Return (x, y) of the center of cell containing provided text 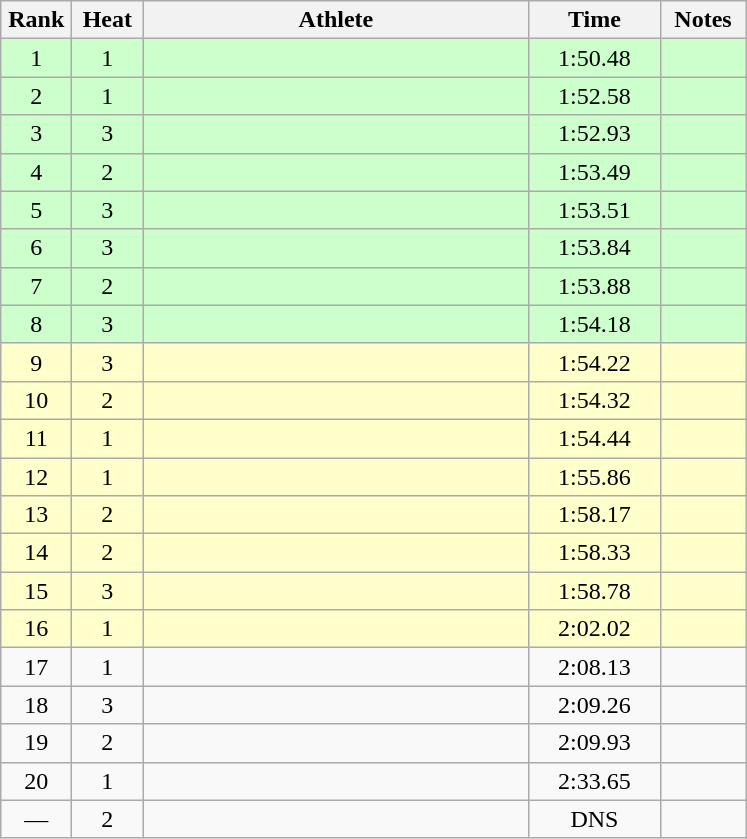
17 (36, 667)
1:52.93 (594, 134)
18 (36, 705)
16 (36, 629)
1:53.51 (594, 210)
1:53.49 (594, 172)
4 (36, 172)
1:55.86 (594, 477)
1:53.84 (594, 248)
2:33.65 (594, 781)
2:09.93 (594, 743)
2:08.13 (594, 667)
7 (36, 286)
1:54.32 (594, 400)
13 (36, 515)
1:54.22 (594, 362)
20 (36, 781)
10 (36, 400)
1:58.78 (594, 591)
1:50.48 (594, 58)
19 (36, 743)
8 (36, 324)
12 (36, 477)
11 (36, 438)
Rank (36, 20)
2:02.02 (594, 629)
5 (36, 210)
1:54.44 (594, 438)
1:58.17 (594, 515)
6 (36, 248)
1:54.18 (594, 324)
1:52.58 (594, 96)
Heat (108, 20)
1:58.33 (594, 553)
15 (36, 591)
— (36, 819)
Notes (703, 20)
DNS (594, 819)
14 (36, 553)
9 (36, 362)
2:09.26 (594, 705)
1:53.88 (594, 286)
Athlete (336, 20)
Time (594, 20)
